Output the [x, y] coordinate of the center of the cell containing the given text.  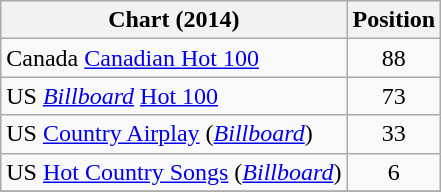
US Country Airplay (Billboard) [174, 134]
US Billboard Hot 100 [174, 96]
US Hot Country Songs (Billboard) [174, 172]
33 [394, 134]
88 [394, 58]
Chart (2014) [174, 20]
6 [394, 172]
Canada Canadian Hot 100 [174, 58]
73 [394, 96]
Position [394, 20]
